Return (X, Y) of the center of cell containing provided text 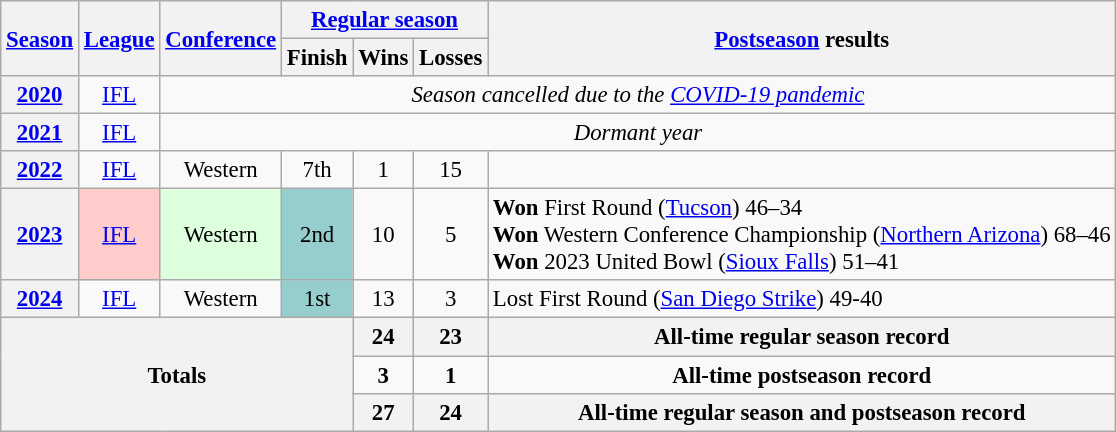
2021 (40, 133)
Losses (451, 58)
13 (384, 299)
Season cancelled due to the COVID-19 pandemic (638, 95)
All-time regular season record (802, 337)
Dormant year (638, 133)
All-time regular season and postseason record (802, 412)
Regular season (384, 20)
2023 (40, 235)
2022 (40, 170)
Conference (221, 38)
Finish (316, 58)
5 (451, 235)
2nd (316, 235)
Postseason results (802, 38)
15 (451, 170)
7th (316, 170)
Wins (384, 58)
27 (384, 412)
23 (451, 337)
All-time postseason record (802, 375)
2024 (40, 299)
1st (316, 299)
League (118, 38)
Season (40, 38)
Won First Round (Tucson) 46–34 Won Western Conference Championship (Northern Arizona) 68–46 Won 2023 United Bowl (Sioux Falls) 51–41 (802, 235)
Totals (177, 374)
Lost First Round (San Diego Strike) 49-40 (802, 299)
2020 (40, 95)
10 (384, 235)
